Output the (x, y) coordinate of the center of the cell containing the given text.  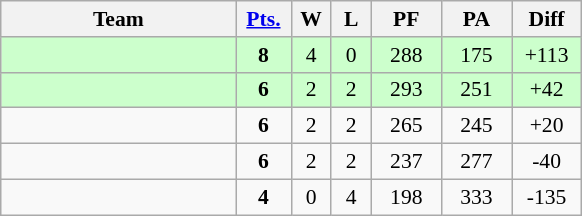
PF (406, 19)
+113 (547, 55)
333 (476, 197)
265 (406, 126)
-40 (547, 162)
8 (264, 55)
198 (406, 197)
237 (406, 162)
+20 (547, 126)
Team (118, 19)
175 (476, 55)
W (311, 19)
245 (476, 126)
288 (406, 55)
Pts. (264, 19)
+42 (547, 90)
PA (476, 19)
L (351, 19)
Diff (547, 19)
251 (476, 90)
277 (476, 162)
293 (406, 90)
-135 (547, 197)
